Output the [x, y] coordinate of the center of the cell containing the given text.  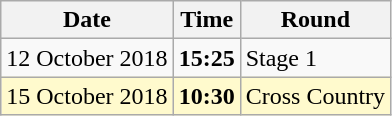
12 October 2018 [87, 58]
Date [87, 20]
15:25 [206, 58]
10:30 [206, 96]
Cross Country [315, 96]
Stage 1 [315, 58]
Time [206, 20]
Round [315, 20]
15 October 2018 [87, 96]
